Capture the cell that displays the provided text and extract its [x, y] central coordinate. 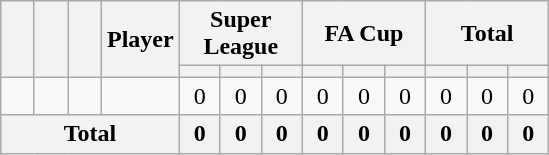
Player [140, 39]
FA Cup [364, 34]
Super League [240, 34]
